Output the [x, y] coordinate of the center of the cell containing the given text.  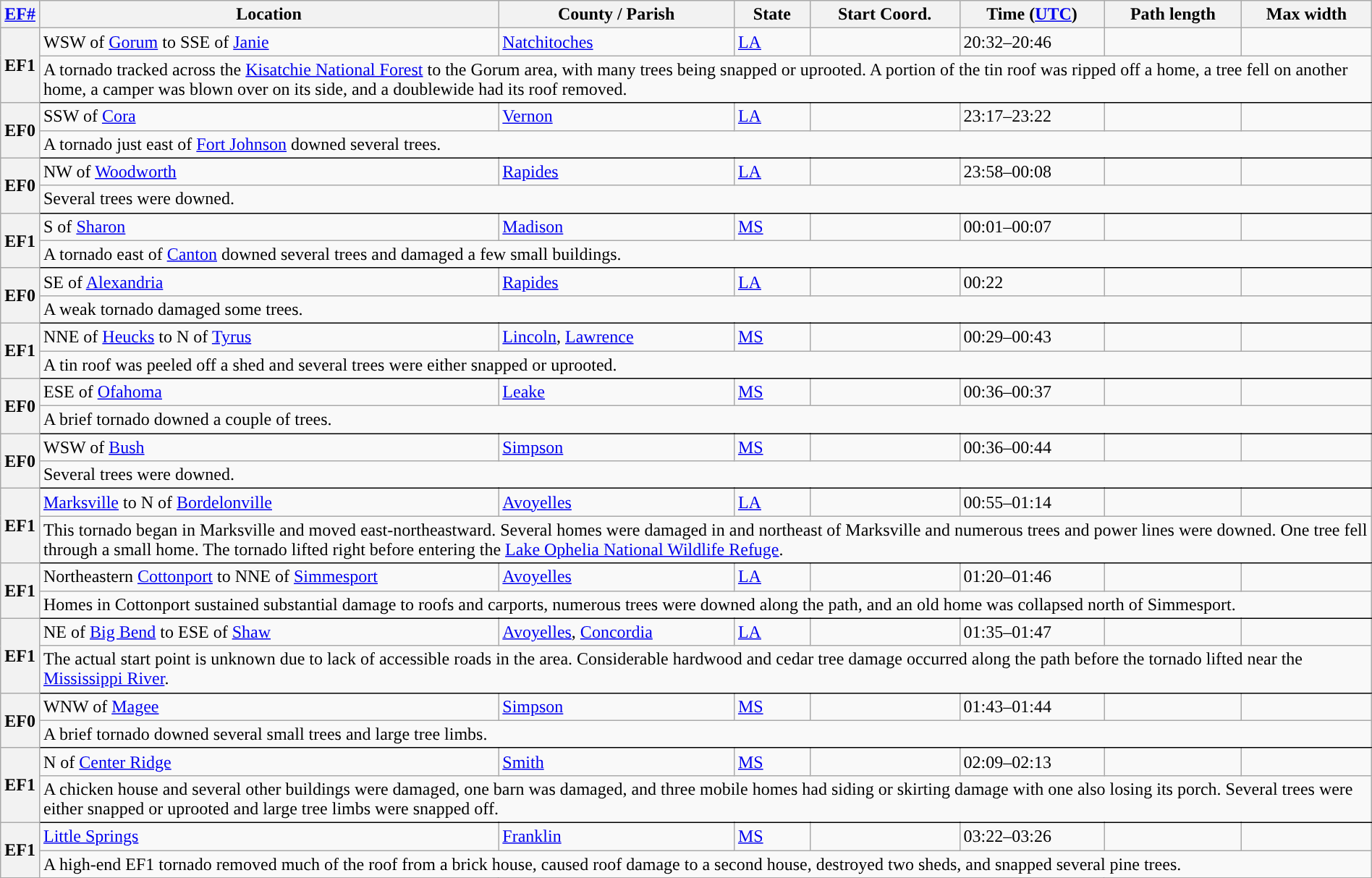
EF# [20, 14]
N of Center Ridge [268, 761]
NW of Woodworth [268, 172]
A tin roof was peeled off a shed and several trees were either snapped or uprooted. [705, 364]
SE of Alexandria [268, 282]
02:09–02:13 [1032, 761]
Little Springs [268, 836]
WSW of Gorum to SSE of Janie [268, 42]
00:01–00:07 [1032, 227]
00:36–00:44 [1032, 447]
Madison [617, 227]
County / Parish [617, 14]
Location [268, 14]
Avoyelles, Concordia [617, 632]
Franklin [617, 836]
Natchitoches [617, 42]
01:20–01:46 [1032, 577]
20:32–20:46 [1032, 42]
Smith [617, 761]
00:22 [1032, 282]
State [771, 14]
A weak tornado damaged some trees. [705, 309]
ESE of Ofahoma [268, 392]
SSW of Cora [268, 117]
01:35–01:47 [1032, 632]
Leake [617, 392]
Vernon [617, 117]
A brief tornado downed a couple of trees. [705, 420]
A brief tornado downed several small trees and large tree limbs. [705, 734]
00:29–00:43 [1032, 337]
A tornado east of Canton downed several trees and damaged a few small buildings. [705, 254]
S of Sharon [268, 227]
WNW of Magee [268, 706]
A tornado just east of Fort Johnson downed several trees. [705, 144]
Northeastern Cottonport to NNE of Simmesport [268, 577]
00:36–00:37 [1032, 392]
Start Coord. [884, 14]
03:22–03:26 [1032, 836]
23:17–23:22 [1032, 117]
WSW of Bush [268, 447]
Path length [1173, 14]
NE of Big Bend to ESE of Shaw [268, 632]
Max width [1307, 14]
Lincoln, Lawrence [617, 337]
NNE of Heucks to N of Tyrus [268, 337]
Marksville to N of Bordelonville [268, 502]
Time (UTC) [1032, 14]
01:43–01:44 [1032, 706]
00:55–01:14 [1032, 502]
23:58–00:08 [1032, 172]
